For the text-containing cell, return its midpoint in [X, Y] coordinate format. 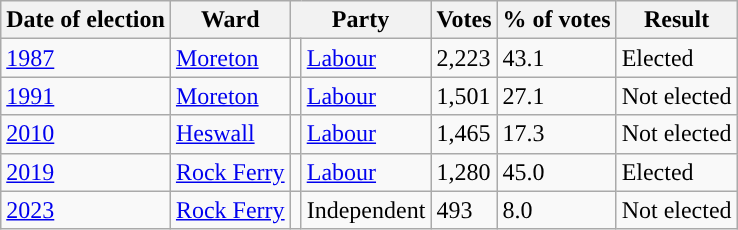
8.0 [556, 210]
2023 [86, 210]
2,223 [464, 58]
Heswall [230, 134]
27.1 [556, 96]
1987 [86, 58]
43.1 [556, 58]
1,465 [464, 134]
493 [464, 210]
45.0 [556, 172]
2010 [86, 134]
% of votes [556, 20]
Result [676, 20]
2019 [86, 172]
17.3 [556, 134]
1,501 [464, 96]
Ward [230, 20]
1991 [86, 96]
Party [360, 20]
1,280 [464, 172]
Date of election [86, 20]
Independent [366, 210]
Votes [464, 20]
